Return the [X, Y] coordinate for the center point of the cell that contains the specified text.  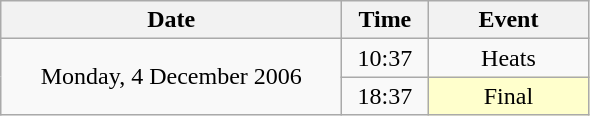
Time [385, 20]
Heats [508, 58]
10:37 [385, 58]
Monday, 4 December 2006 [172, 77]
18:37 [385, 96]
Date [172, 20]
Event [508, 20]
Final [508, 96]
